From the cell containing the given text, extract its center point as [X, Y] coordinate. 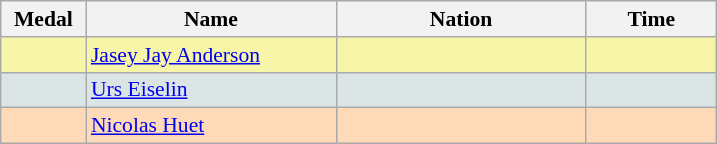
Jasey Jay Anderson [211, 55]
Name [211, 19]
Nation [461, 19]
Medal [44, 19]
Urs Eiselin [211, 90]
Time [651, 19]
Nicolas Huet [211, 126]
